Detect which cell encompasses the target text, then output its [x, y] center coordinate. 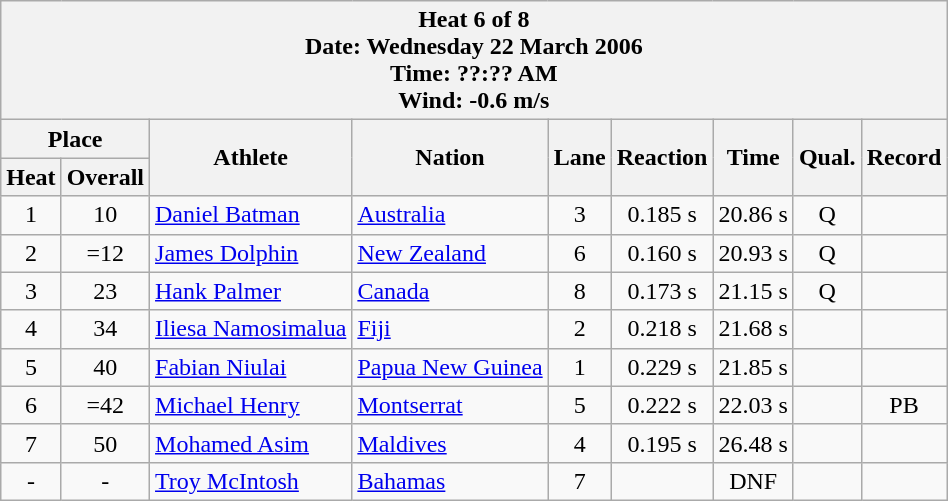
Overall [105, 177]
Bahamas [450, 481]
0.229 s [662, 367]
Michael Henry [251, 405]
0.185 s [662, 215]
Montserrat [450, 405]
=42 [105, 405]
Troy McIntosh [251, 481]
0.195 s [662, 443]
21.85 s [753, 367]
21.68 s [753, 329]
0.160 s [662, 253]
Time [753, 158]
26.48 s [753, 443]
New Zealand [450, 253]
Record [904, 158]
0.173 s [662, 291]
Maldives [450, 443]
Heat 6 of 8 Date: Wednesday 22 March 2006 Time: ??:?? AM Wind: -0.6 m/s [474, 60]
Qual. [827, 158]
Athlete [251, 158]
0.222 s [662, 405]
8 [580, 291]
Papua New Guinea [450, 367]
Place [76, 139]
21.15 s [753, 291]
Fiji [450, 329]
Australia [450, 215]
DNF [753, 481]
22.03 s [753, 405]
Lane [580, 158]
0.218 s [662, 329]
James Dolphin [251, 253]
Reaction [662, 158]
Hank Palmer [251, 291]
34 [105, 329]
20.93 s [753, 253]
Daniel Batman [251, 215]
Heat [31, 177]
PB [904, 405]
23 [105, 291]
Mohamed Asim [251, 443]
Nation [450, 158]
10 [105, 215]
20.86 s [753, 215]
50 [105, 443]
Fabian Niulai [251, 367]
=12 [105, 253]
Iliesa Namosimalua [251, 329]
40 [105, 367]
Canada [450, 291]
